Locate the cell with the specified text and output its (x, y) center coordinate. 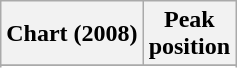
Chart (2008) (72, 34)
Peakposition (189, 34)
